Locate the cell with the specified text and output its [X, Y] center coordinate. 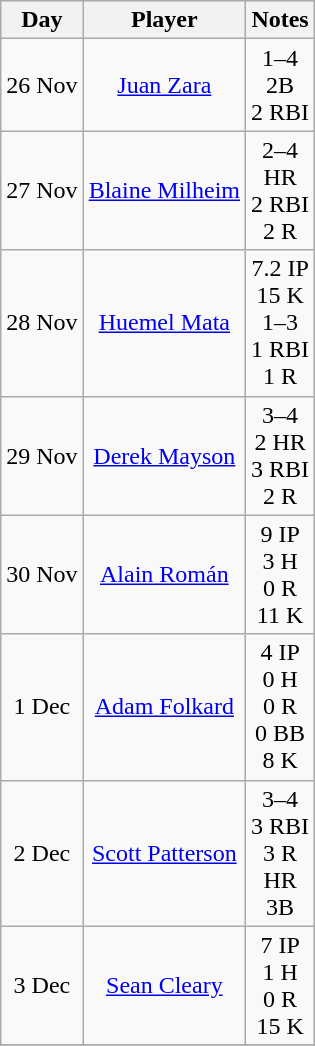
29 Nov [42, 456]
Blaine Milheim [164, 190]
Derek Mayson [164, 456]
Notes [280, 20]
Alain Román [164, 574]
2–4HR2 RBI2 R [280, 190]
1–42B2 RBI [280, 85]
3–42 HR3 RBI2 R [280, 456]
Sean Cleary [164, 986]
30 Nov [42, 574]
3 Dec [42, 986]
Scott Patterson [164, 853]
26 Nov [42, 85]
27 Nov [42, 190]
Player [164, 20]
7 IP1 H0 R15 K [280, 986]
Adam Folkard [164, 707]
2 Dec [42, 853]
Day [42, 20]
9 IP3 H0 R11 K [280, 574]
3–43 RBI3 RHR3B [280, 853]
1 Dec [42, 707]
Juan Zara [164, 85]
28 Nov [42, 323]
4 IP0 H0 R0 BB8 K [280, 707]
7.2 IP15 K1–31 RBI1 R [280, 323]
Huemel Mata [164, 323]
